Extract the (X, Y) coordinate from the center of the cell holding the provided text.  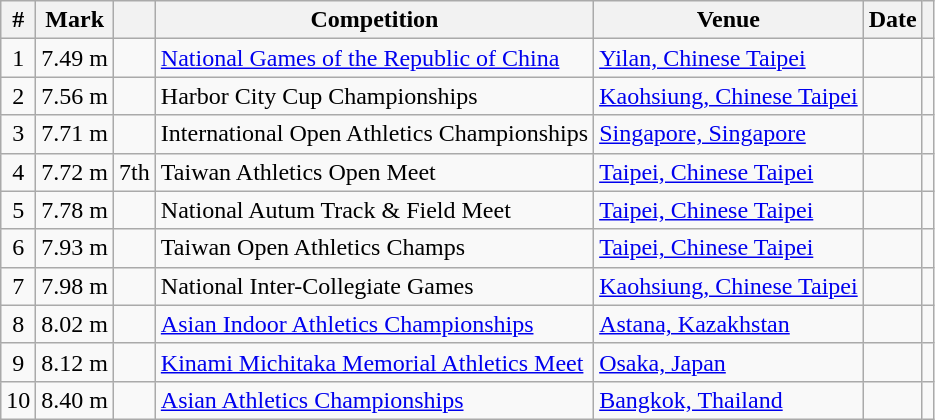
7.56 m (75, 96)
Bangkok, Thailand (729, 400)
Singapore, Singapore (729, 134)
8.12 m (75, 362)
7th (135, 172)
8 (18, 324)
7.98 m (75, 286)
National Autum Track & Field Meet (374, 210)
International Open Athletics Championships (374, 134)
7.71 m (75, 134)
National Games of the Republic of China (374, 58)
4 (18, 172)
7.93 m (75, 248)
Harbor City Cup Championships (374, 96)
Yilan, Chinese Taipei (729, 58)
6 (18, 248)
3 (18, 134)
8.40 m (75, 400)
Mark (75, 20)
Astana, Kazakhstan (729, 324)
5 (18, 210)
# (18, 20)
National Inter-Collegiate Games (374, 286)
Kinami Michitaka Memorial Athletics Meet (374, 362)
Competition (374, 20)
7 (18, 286)
Asian Athletics Championships (374, 400)
Osaka, Japan (729, 362)
9 (18, 362)
2 (18, 96)
Date (892, 20)
Asian Indoor Athletics Championships (374, 324)
7.78 m (75, 210)
Taiwan Open Athletics Champs (374, 248)
8.02 m (75, 324)
7.49 m (75, 58)
10 (18, 400)
Venue (729, 20)
Taiwan Athletics Open Meet (374, 172)
7.72 m (75, 172)
1 (18, 58)
